Search for the cell housing the specified text and yield its [x, y] center coordinate. 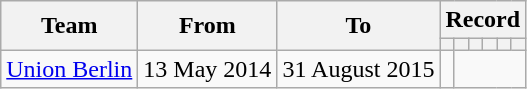
Union Berlin [70, 69]
Team [70, 26]
Record [483, 20]
From [208, 26]
13 May 2014 [208, 69]
To [358, 26]
31 August 2015 [358, 69]
